Locate the cell with the specified text and output its [x, y] center coordinate. 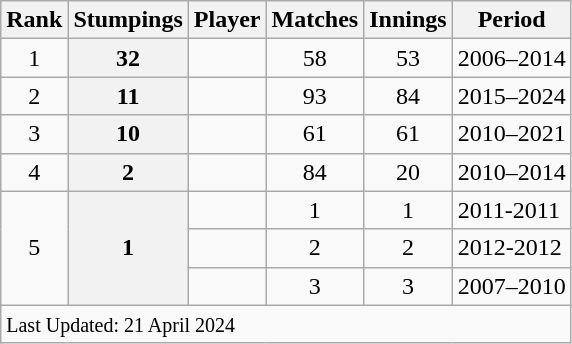
11 [128, 96]
Player [227, 20]
32 [128, 58]
2010–2014 [512, 172]
4 [34, 172]
53 [408, 58]
10 [128, 134]
2012-2012 [512, 248]
2011-2011 [512, 210]
Period [512, 20]
Rank [34, 20]
5 [34, 248]
Innings [408, 20]
Matches [315, 20]
20 [408, 172]
58 [315, 58]
2015–2024 [512, 96]
Last Updated: 21 April 2024 [286, 324]
2010–2021 [512, 134]
93 [315, 96]
2007–2010 [512, 286]
Stumpings [128, 20]
2006–2014 [512, 58]
